Locate the cell with the specified text and output its (X, Y) center coordinate. 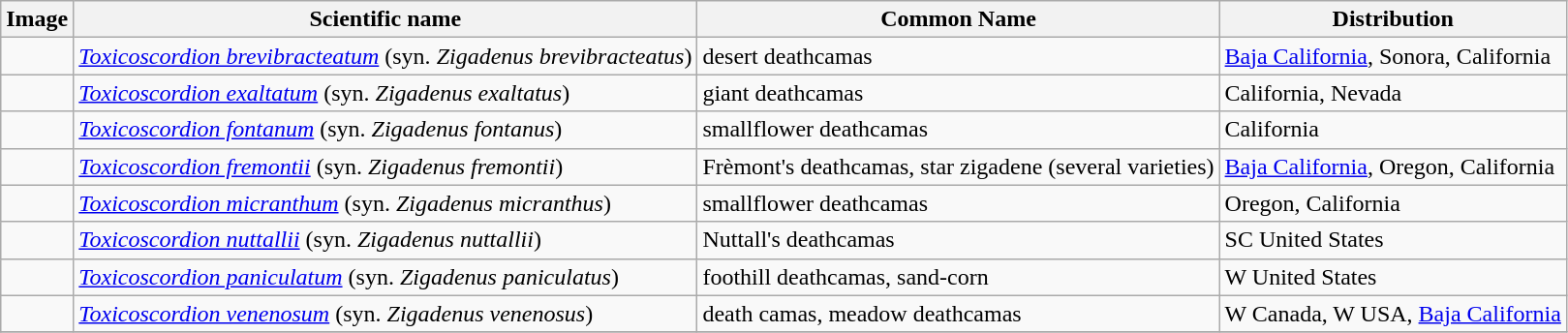
Toxicoscordion brevibracteatum (syn. Zigadenus brevibracteatus) (385, 56)
death camas, meadow deathcamas (959, 314)
Toxicoscordion venenosum (syn. Zigadenus venenosus) (385, 314)
SC United States (1393, 240)
Distribution (1393, 19)
desert deathcamas (959, 56)
Toxicoscordion fontanum (syn. Zigadenus fontanus) (385, 130)
W United States (1393, 277)
W Canada, W USA, Baja California (1393, 314)
Baja California, Oregon, California (1393, 166)
Toxicoscordion exaltatum (syn. Zigadenus exaltatus) (385, 93)
California, Nevada (1393, 93)
Image (37, 19)
Toxicoscordion paniculatum (syn. Zigadenus paniculatus) (385, 277)
foothill deathcamas, sand-corn (959, 277)
Toxicoscordion fremontii (syn. Zigadenus fremontii) (385, 166)
Toxicoscordion micranthum (syn. Zigadenus micranthus) (385, 203)
Scientific name (385, 19)
California (1393, 130)
Frèmont's deathcamas, star zigadene (several varieties) (959, 166)
giant deathcamas (959, 93)
Nuttall's deathcamas (959, 240)
Oregon, California (1393, 203)
Toxicoscordion nuttallii (syn. Zigadenus nuttallii) (385, 240)
Baja California, Sonora, California (1393, 56)
Common Name (959, 19)
